Scan for the cell matching the given text and deliver its (X, Y) coordinate at center. 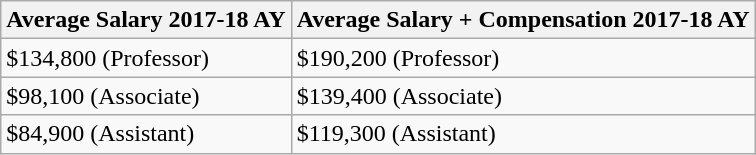
$190,200 (Professor) (523, 58)
$98,100 (Associate) (146, 96)
Average Salary + Compensation 2017-18 AY (523, 20)
$84,900 (Assistant) (146, 134)
Average Salary 2017-18 AY (146, 20)
$134,800 (Professor) (146, 58)
$139,400 (Associate) (523, 96)
$119,300 (Assistant) (523, 134)
